Capture the cell that displays the provided text and extract its (X, Y) central coordinate. 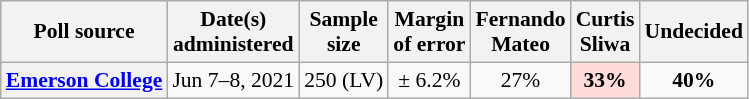
33% (606, 80)
Marginof error (429, 32)
CurtisSliwa (606, 32)
Samplesize (344, 32)
250 (LV) (344, 80)
Emerson College (84, 80)
Jun 7–8, 2021 (233, 80)
Poll source (84, 32)
± 6.2% (429, 80)
Undecided (694, 32)
27% (521, 80)
Date(s)administered (233, 32)
40% (694, 80)
FernandoMateo (521, 32)
